Provide the [X, Y] coordinate of the cell's center where the given text is located.  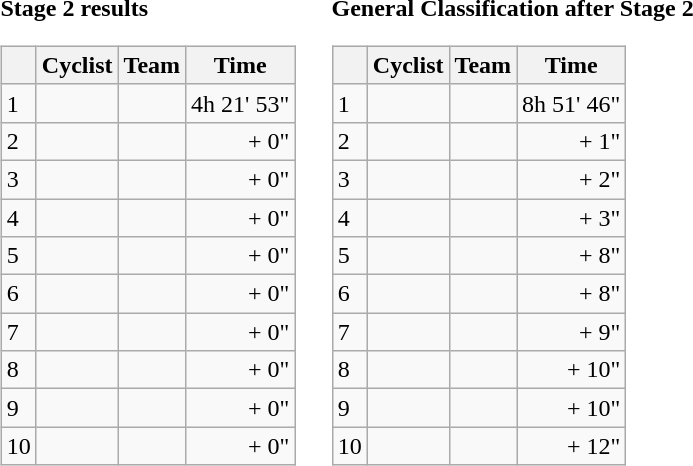
+ 2" [572, 179]
+ 3" [572, 217]
+ 1" [572, 141]
8h 51' 46" [572, 103]
+ 9" [572, 332]
4h 21' 53" [240, 103]
+ 12" [572, 446]
